Output the (x, y) coordinate of the center of the cell containing the given text.  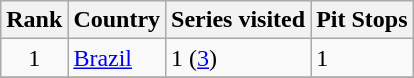
Series visited (238, 20)
1 (3) (238, 58)
Country (117, 20)
Pit Stops (362, 20)
Brazil (117, 58)
Rank (34, 20)
